Scan for the cell matching the given text and deliver its (X, Y) coordinate at center. 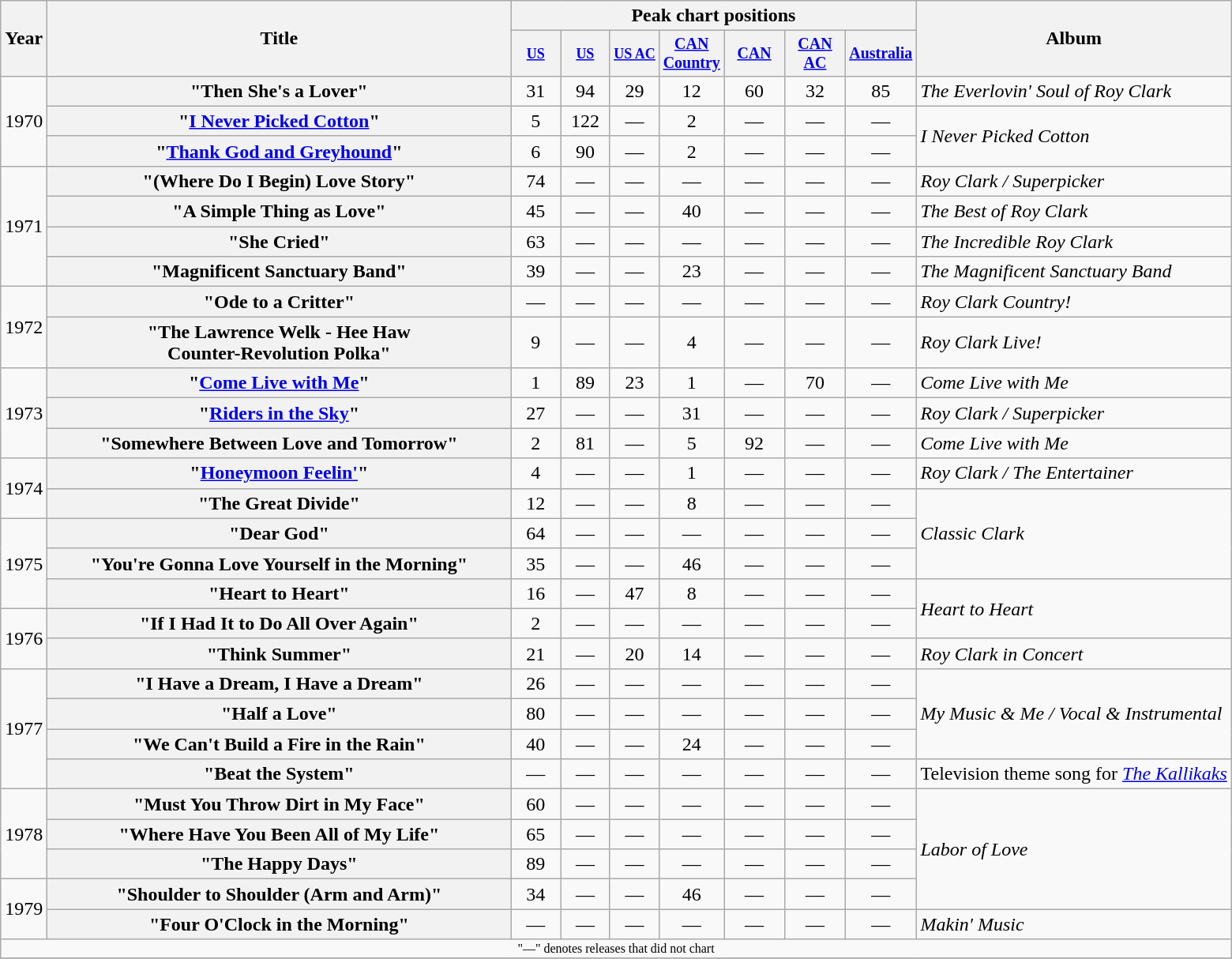
The Best of Roy Clark (1074, 212)
14 (692, 653)
90 (586, 151)
32 (815, 91)
24 (692, 744)
"Shoulder to Shoulder (Arm and Arm)" (280, 894)
27 (535, 413)
"Dear God" (280, 533)
Year (24, 39)
1977 (24, 728)
26 (535, 683)
"Heart to Heart" (280, 593)
"Half a Love" (280, 714)
"She Cried" (280, 242)
"Where Have You Been All of My Life" (280, 834)
"The Great Divide" (280, 503)
1971 (24, 226)
1979 (24, 909)
35 (535, 563)
"Honeymoon Feelin'" (280, 473)
Television theme song for The Kallikaks (1074, 774)
Heart to Heart (1074, 608)
"Ode to a Critter" (280, 302)
"We Can't Build a Fire in the Rain" (280, 744)
CAN (755, 54)
122 (586, 121)
65 (535, 834)
"Somewhere Between Love and Tomorrow" (280, 443)
1978 (24, 834)
92 (755, 443)
"Must You Throw Dirt in My Face" (280, 804)
The Everlovin' Soul of Roy Clark (1074, 91)
Roy Clark in Concert (1074, 653)
I Never Picked Cotton (1074, 136)
The Incredible Roy Clark (1074, 242)
34 (535, 894)
"Beat the System" (280, 774)
The Magnificent Sanctuary Band (1074, 272)
"I Have a Dream, I Have a Dream" (280, 683)
Classic Clark (1074, 533)
"Think Summer" (280, 653)
16 (535, 593)
1970 (24, 121)
"(Where Do I Begin) Love Story" (280, 181)
47 (635, 593)
"Then She's a Lover" (280, 91)
64 (535, 533)
Peak chart positions (714, 16)
"Riders in the Sky" (280, 413)
"You're Gonna Love Yourself in the Morning" (280, 563)
70 (815, 383)
"A Simple Thing as Love" (280, 212)
Title (280, 39)
63 (535, 242)
29 (635, 91)
1976 (24, 638)
81 (586, 443)
Roy Clark Live! (1074, 343)
45 (535, 212)
CAN Country (692, 54)
"The Lawrence Welk - Hee HawCounter-Revolution Polka" (280, 343)
"The Happy Days" (280, 864)
21 (535, 653)
80 (535, 714)
"Magnificent Sanctuary Band" (280, 272)
1975 (24, 563)
74 (535, 181)
1973 (24, 413)
39 (535, 272)
6 (535, 151)
1974 (24, 488)
"I Never Picked Cotton" (280, 121)
Album (1074, 39)
CAN AC (815, 54)
94 (586, 91)
Australia (881, 54)
US AC (635, 54)
"If I Had It to Do All Over Again" (280, 623)
Roy Clark / The Entertainer (1074, 473)
Makin' Music (1074, 924)
1972 (24, 327)
"—" denotes releases that did not chart (616, 949)
85 (881, 91)
"Come Live with Me" (280, 383)
My Music & Me / Vocal & Instrumental (1074, 713)
"Thank God and Greyhound" (280, 151)
Labor of Love (1074, 849)
"Four O'Clock in the Morning" (280, 924)
20 (635, 653)
9 (535, 343)
Roy Clark Country! (1074, 302)
